For the text-containing cell, return its midpoint in [X, Y] coordinate format. 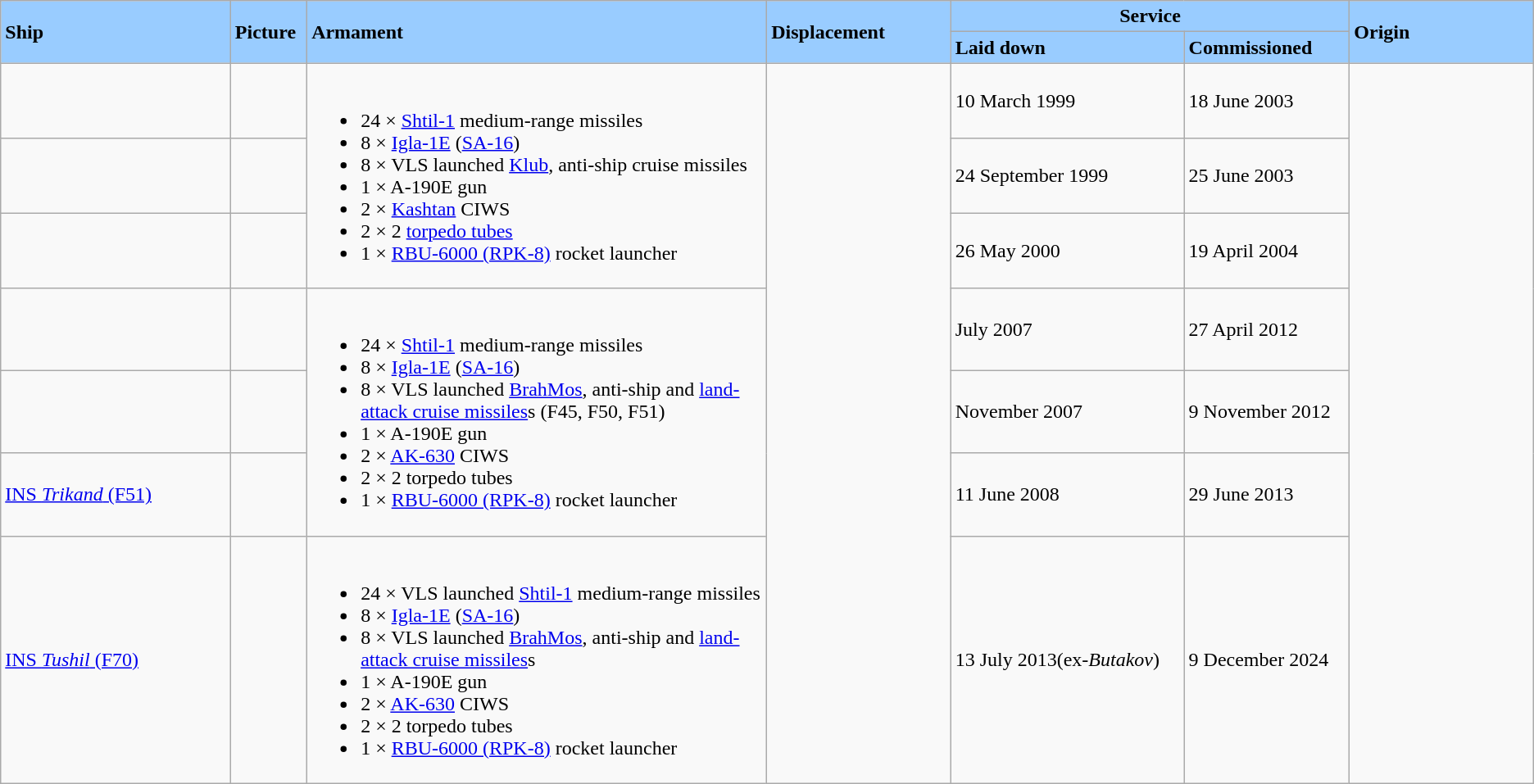
July 2007 [1067, 329]
26 May 2000 [1067, 251]
13 July 2013(ex-Butakov) [1067, 659]
19 April 2004 [1267, 251]
INS Tushil (F70) [116, 659]
11 June 2008 [1067, 495]
INS Trikand (F51) [116, 495]
Commissioned [1267, 48]
Origin [1441, 32]
Service [1150, 16]
18 June 2003 [1267, 101]
Displacement [859, 32]
Ship [116, 32]
25 June 2003 [1267, 176]
10 March 1999 [1067, 101]
Picture [269, 32]
24 September 1999 [1067, 176]
27 April 2012 [1267, 329]
November 2007 [1067, 413]
Armament [538, 32]
29 June 2013 [1267, 495]
9 November 2012 [1267, 413]
Laid down [1067, 48]
9 December 2024 [1267, 659]
